Provide the (x, y) coordinate of the cell's center where the given text is located.  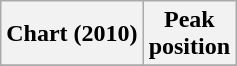
Peakposition (189, 34)
Chart (2010) (72, 34)
